Identify which cell holds the provided text, then report its [x, y] central coordinate. 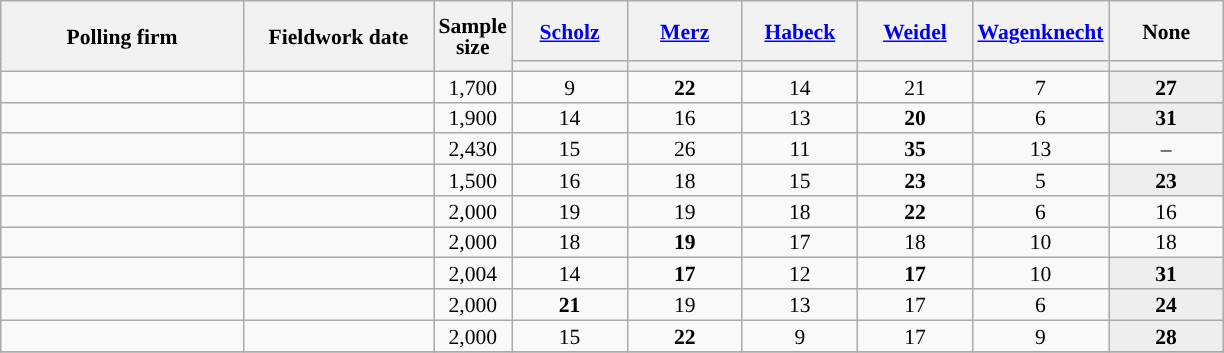
Samplesize [473, 36]
12 [800, 274]
Merz [684, 31]
7 [1040, 86]
28 [1166, 336]
Scholz [570, 31]
20 [914, 118]
Weidel [914, 31]
5 [1040, 180]
27 [1166, 86]
26 [684, 150]
None [1166, 31]
35 [914, 150]
Fieldwork date [338, 36]
2,430 [473, 150]
Wagenknecht [1040, 31]
11 [800, 150]
1,900 [473, 118]
2,004 [473, 274]
24 [1166, 304]
Habeck [800, 31]
1,500 [473, 180]
1,700 [473, 86]
– [1166, 150]
Polling firm [122, 36]
